Extract the (x, y) coordinate from the center of the cell holding the provided text.  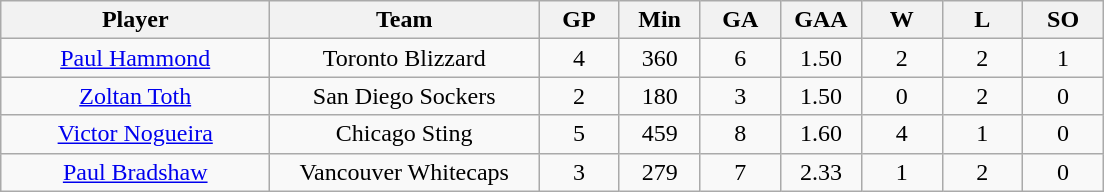
Toronto Blizzard (404, 58)
L (982, 20)
Player (136, 20)
360 (660, 58)
Vancouver Whitecaps (404, 172)
1.60 (822, 134)
W (902, 20)
279 (660, 172)
180 (660, 96)
2.33 (822, 172)
5 (580, 134)
Paul Bradshaw (136, 172)
Victor Nogueira (136, 134)
Paul Hammond (136, 58)
San Diego Sockers (404, 96)
Chicago Sting (404, 134)
SO (1064, 20)
459 (660, 134)
GP (580, 20)
GA (740, 20)
Min (660, 20)
7 (740, 172)
Team (404, 20)
6 (740, 58)
GAA (822, 20)
8 (740, 134)
Zoltan Toth (136, 96)
